Locate the cell with the specified text and output its [x, y] center coordinate. 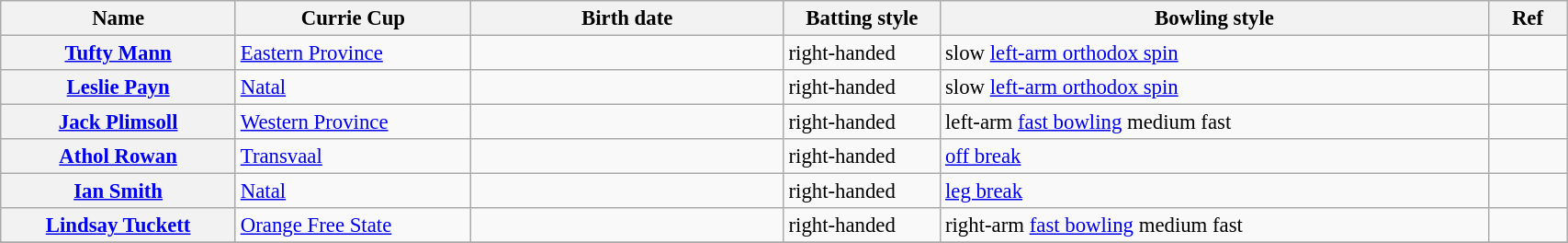
Leslie Payn [118, 87]
Birth date [626, 18]
Lindsay Tuckett [118, 226]
Ref [1527, 18]
Athol Rowan [118, 156]
Ian Smith [118, 191]
leg break [1214, 191]
Tufty Mann [118, 53]
Eastern Province [353, 53]
Orange Free State [353, 226]
Transvaal [353, 156]
left-arm fast bowling medium fast [1214, 122]
Batting style [862, 18]
Name [118, 18]
Western Province [353, 122]
off break [1214, 156]
right-arm fast bowling medium fast [1214, 226]
Bowling style [1214, 18]
Currie Cup [353, 18]
Jack Plimsoll [118, 122]
